Capture the cell that displays the provided text and extract its (x, y) central coordinate. 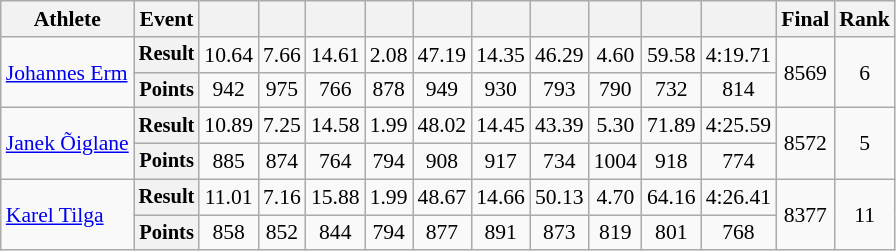
71.89 (672, 126)
768 (738, 233)
Johannes Erm (68, 72)
6 (864, 72)
930 (500, 90)
10.64 (228, 55)
Rank (864, 19)
4.60 (616, 55)
766 (336, 90)
8569 (805, 72)
8377 (805, 214)
908 (442, 162)
Karel Tilga (68, 214)
858 (228, 233)
14.61 (336, 55)
Janek Õiglane (68, 144)
885 (228, 162)
10.89 (228, 126)
7.25 (282, 126)
4.70 (616, 197)
873 (560, 233)
5.30 (616, 126)
64.16 (672, 197)
917 (500, 162)
Athlete (68, 19)
50.13 (560, 197)
844 (336, 233)
2.08 (389, 55)
48.02 (442, 126)
11.01 (228, 197)
918 (672, 162)
7.16 (282, 197)
59.58 (672, 55)
891 (500, 233)
7.66 (282, 55)
Final (805, 19)
47.19 (442, 55)
790 (616, 90)
11 (864, 214)
14.45 (500, 126)
14.66 (500, 197)
8572 (805, 144)
878 (389, 90)
764 (336, 162)
14.35 (500, 55)
975 (282, 90)
15.88 (336, 197)
4:19.71 (738, 55)
942 (228, 90)
14.58 (336, 126)
801 (672, 233)
877 (442, 233)
734 (560, 162)
874 (282, 162)
5 (864, 144)
774 (738, 162)
1004 (616, 162)
4:26.41 (738, 197)
819 (616, 233)
43.39 (560, 126)
Event (167, 19)
4:25.59 (738, 126)
48.67 (442, 197)
852 (282, 233)
814 (738, 90)
732 (672, 90)
46.29 (560, 55)
949 (442, 90)
793 (560, 90)
